Capture the cell that displays the provided text and extract its (x, y) central coordinate. 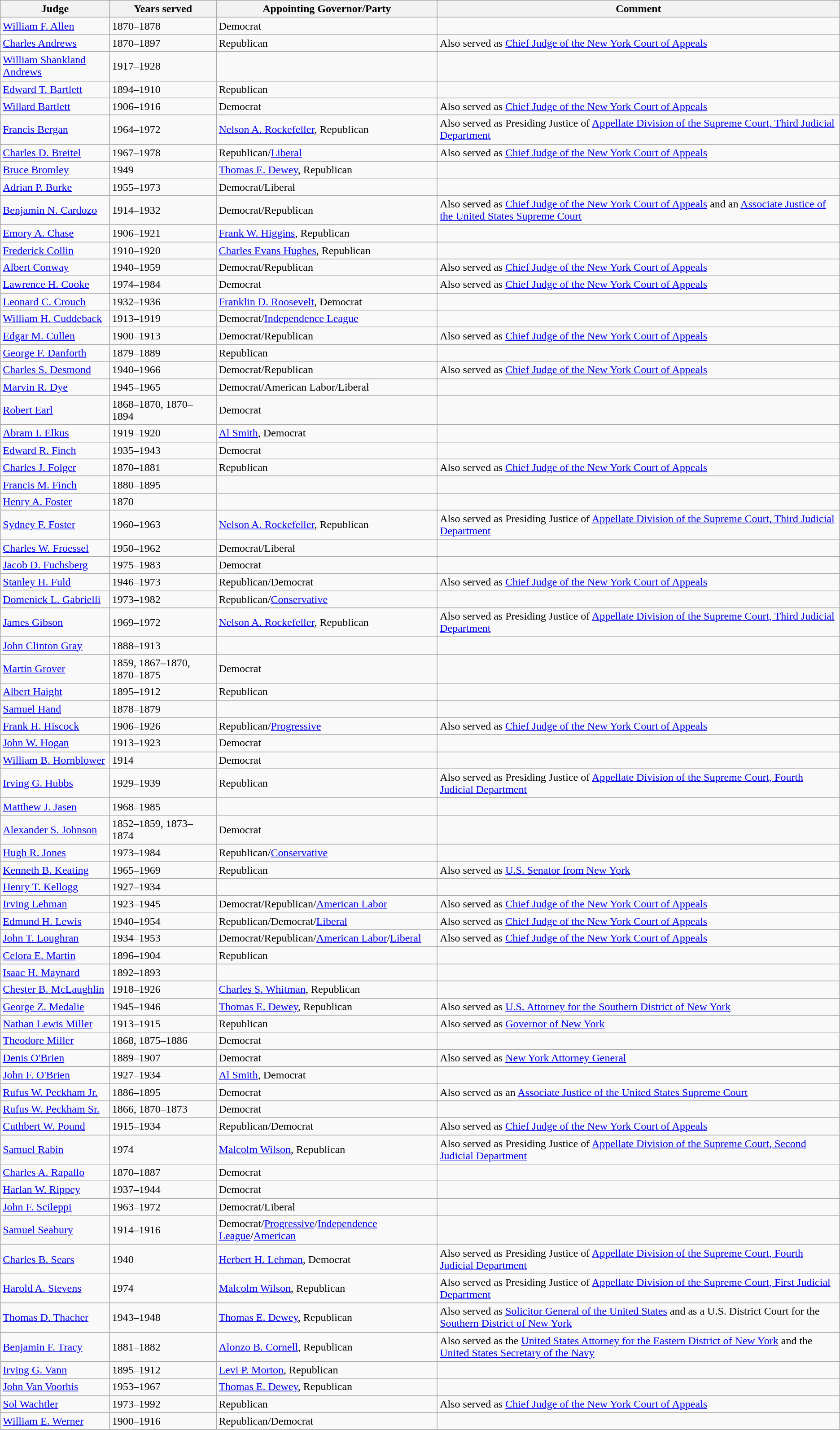
Thomas D. Thacher (55, 1317)
Celora E. Martin (55, 955)
William F. Allen (55, 26)
John W. Hogan (55, 743)
Charles W. Froessel (55, 548)
1913–1915 (163, 1024)
1929–1939 (163, 783)
Benjamin N. Cardozo (55, 210)
Charles J. Folger (55, 467)
Frank H. Hiscock (55, 726)
Also served as New York Attorney General (639, 1058)
Edward T. Bartlett (55, 89)
Edward R. Finch (55, 450)
Charles B. Sears (55, 1259)
1955–1973 (163, 187)
Rufus W. Peckham Jr. (55, 1092)
1906–1921 (163, 233)
Samuel Hand (55, 709)
Comment (639, 9)
John Clinton Gray (55, 646)
Kenneth B. Keating (55, 870)
1923–1945 (163, 904)
1879–1889 (163, 353)
1968–1985 (163, 806)
George F. Danforth (55, 353)
Sydney F. Foster (55, 524)
1937–1944 (163, 1190)
Jacob D. Fuchsberg (55, 565)
1870–1897 (163, 43)
1886–1895 (163, 1092)
Stanley H. Fuld (55, 582)
1870–1881 (163, 467)
Herbert H. Lehman, Democrat (327, 1259)
Hugh R. Jones (55, 853)
Republican/Democrat/Liberal (327, 921)
1964–1972 (163, 129)
John Van Voorhis (55, 1387)
Also served as Solicitor General of the United States and as a U.S. District Court for the Southern District of New York (639, 1317)
Charles A. Rapallo (55, 1173)
1906–1926 (163, 726)
1878–1879 (163, 709)
Also served as the United States Attorney for the Eastern District of New York and the United States Secretary of the Navy (639, 1347)
Chester B. McLaughlin (55, 990)
William Shankland Andrews (55, 66)
1953–1967 (163, 1387)
William H. Cuddeback (55, 319)
Robert Earl (55, 410)
1934–1953 (163, 938)
Harlan W. Rippey (55, 1190)
1943–1948 (163, 1317)
John T. Loughran (55, 938)
1900–1913 (163, 336)
1932–1936 (163, 302)
Irving G. Hubbs (55, 783)
1906–1916 (163, 106)
1946–1973 (163, 582)
Domenick L. Gabrielli (55, 599)
1919–1920 (163, 433)
Also served as U.S. Attorney for the Southern District of New York (639, 1007)
Frederick Collin (55, 250)
1975–1983 (163, 565)
Edgar M. Cullen (55, 336)
Rufus W. Peckham Sr. (55, 1109)
Theodore Miller (55, 1041)
1868–1870, 1870–1894 (163, 410)
Harold A. Stevens (55, 1289)
1870–1887 (163, 1173)
1969–1972 (163, 622)
Irving G. Vann (55, 1370)
John F. Scileppi (55, 1207)
Adrian P. Burke (55, 187)
1870–1878 (163, 26)
William E. Werner (55, 1421)
1866, 1870–1873 (163, 1109)
1945–1946 (163, 1007)
1973–1992 (163, 1404)
Also served as Presiding Justice of Appellate Division of the Supreme Court, Second Judicial Department (639, 1149)
1974–1984 (163, 285)
Levi P. Morton, Republican (327, 1370)
1880–1895 (163, 484)
Nathan Lewis Miller (55, 1024)
Martin Grover (55, 669)
Also served as Chief Judge of the New York Court of Appeals and an Associate Justice of the United States Supreme Court (639, 210)
Franklin D. Roosevelt, Democrat (327, 302)
1965–1969 (163, 870)
1914–1932 (163, 210)
Charles S. Whitman, Republican (327, 990)
1973–1984 (163, 853)
1870 (163, 502)
John F. O'Brien (55, 1075)
1917–1928 (163, 66)
Henry T. Kellogg (55, 887)
1888–1913 (163, 646)
1960–1963 (163, 524)
1852–1859, 1873–1874 (163, 830)
1900–1916 (163, 1421)
1914 (163, 760)
Democrat/Progressive/Independence League/American (327, 1230)
Republican/Progressive (327, 726)
Isaac H. Maynard (55, 972)
Alonzo B. Cornell, Republican (327, 1347)
1914–1916 (163, 1230)
1940 (163, 1259)
Democrat/Independence League (327, 319)
Bruce Bromley (55, 170)
Benjamin F. Tracy (55, 1347)
1963–1972 (163, 1207)
1881–1882 (163, 1347)
Also served as an Associate Justice of the United States Supreme Court (639, 1092)
1950–1962 (163, 548)
Charles Evans Hughes, Republican (327, 250)
Edmund H. Lewis (55, 921)
1910–1920 (163, 250)
1892–1893 (163, 972)
Cuthbert W. Pound (55, 1126)
Francis M. Finch (55, 484)
Albert Conway (55, 268)
Matthew J. Jasen (55, 806)
Lawrence H. Cooke (55, 285)
Appointing Governor/Party (327, 9)
1913–1923 (163, 743)
1889–1907 (163, 1058)
Republican/Liberal (327, 153)
Emory A. Chase (55, 233)
Also served as U.S. Senator from New York (639, 870)
Samuel Rabin (55, 1149)
Charles D. Breitel (55, 153)
Democrat/Republican/American Labor (327, 904)
1896–1904 (163, 955)
Denis O'Brien (55, 1058)
Marvin R. Dye (55, 387)
1949 (163, 170)
Judge (55, 9)
Charles S. Desmond (55, 370)
1915–1934 (163, 1126)
Francis Bergan (55, 129)
1973–1982 (163, 599)
1913–1919 (163, 319)
Years served (163, 9)
1894–1910 (163, 89)
Irving Lehman (55, 904)
Charles Andrews (55, 43)
1868, 1875–1886 (163, 1041)
1859, 1867–1870, 1870–1875 (163, 669)
James Gibson (55, 622)
Democrat/Republican/American Labor/Liberal (327, 938)
1918–1926 (163, 990)
Alexander S. Johnson (55, 830)
1940–1966 (163, 370)
Leonard C. Crouch (55, 302)
Democrat/American Labor/Liberal (327, 387)
Willard Bartlett (55, 106)
Albert Haight (55, 692)
1940–1959 (163, 268)
1935–1943 (163, 450)
George Z. Medalie (55, 1007)
Also served as Presiding Justice of Appellate Division of the Supreme Court, First Judicial Department (639, 1289)
Frank W. Higgins, Republican (327, 233)
1967–1978 (163, 153)
William B. Hornblower (55, 760)
Henry A. Foster (55, 502)
Also served as Governor of New York (639, 1024)
1940–1954 (163, 921)
Samuel Seabury (55, 1230)
1945–1965 (163, 387)
Sol Wachtler (55, 1404)
Abram I. Elkus (55, 433)
